Identify which cell holds the provided text, then report its (x, y) central coordinate. 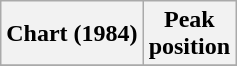
Chart (1984) (72, 34)
Peak position (189, 34)
